Find where the given text appears and provide that cell's center as [X, Y] coordinate. 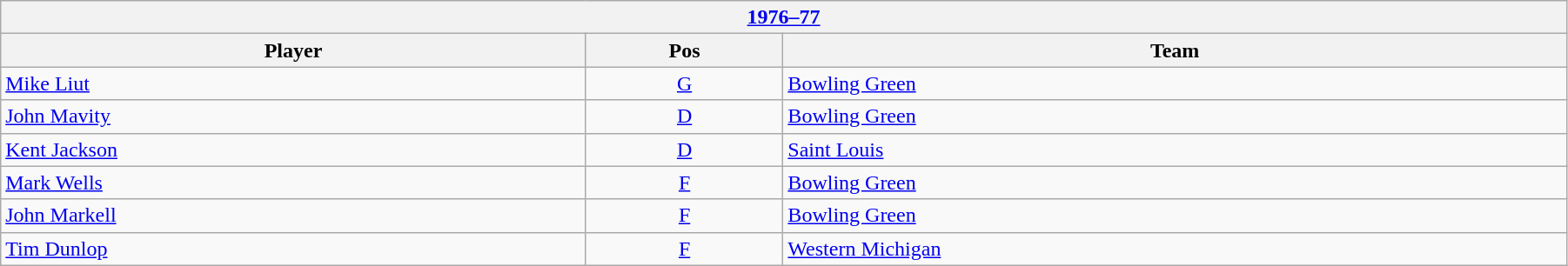
G [684, 83]
Western Michigan [1175, 249]
Team [1175, 50]
Mark Wells [294, 183]
Player [294, 50]
Mike Liut [294, 83]
Kent Jackson [294, 150]
Saint Louis [1175, 150]
John Mavity [294, 116]
John Markell [294, 216]
1976–77 [784, 17]
Pos [684, 50]
Tim Dunlop [294, 249]
